Identify which cell holds the provided text, then report its (x, y) central coordinate. 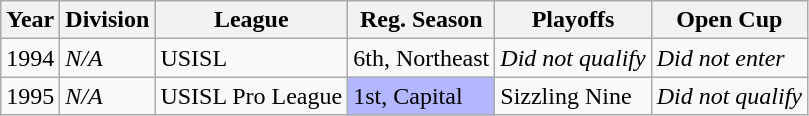
Reg. Season (422, 20)
Sizzling Nine (573, 96)
USISL Pro League (252, 96)
Did not enter (729, 58)
6th, Northeast (422, 58)
Playoffs (573, 20)
1st, Capital (422, 96)
1995 (30, 96)
Year (30, 20)
USISL (252, 58)
League (252, 20)
1994 (30, 58)
Division (108, 20)
Open Cup (729, 20)
